For the text-containing cell, return its midpoint in (X, Y) coordinate format. 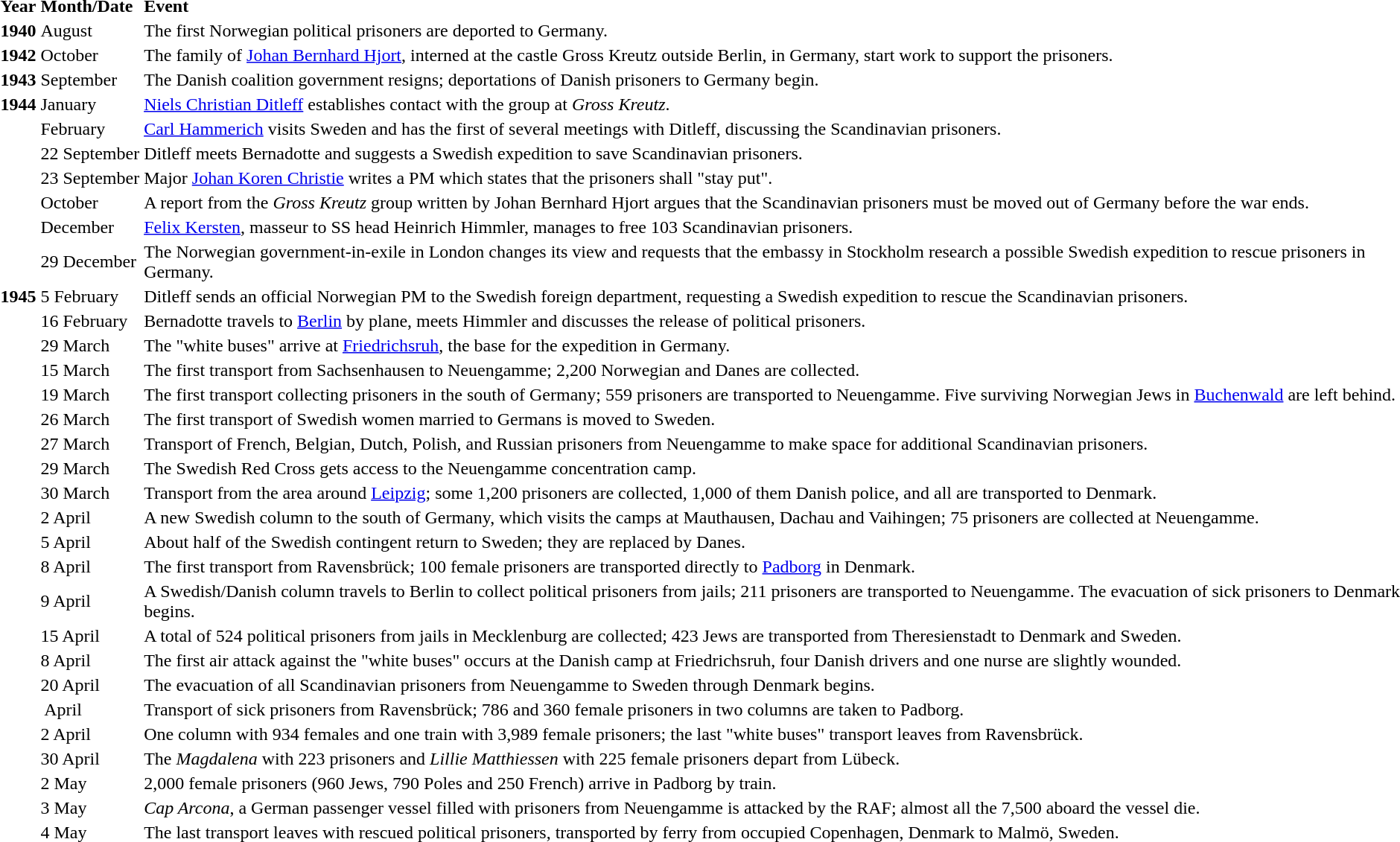
15 March (90, 370)
3 May (90, 808)
January (90, 104)
20 April (90, 685)
April (90, 709)
9 April (90, 602)
15 April (90, 636)
5 February (90, 296)
February (90, 129)
5 April (90, 542)
26 March (90, 419)
16 February (90, 321)
23 September (90, 178)
December (90, 227)
22 September (90, 153)
2 May (90, 783)
29 December (90, 262)
September (90, 80)
30 April (90, 759)
August (90, 31)
27 March (90, 444)
30 March (90, 493)
19 March (90, 395)
